Search for the cell housing the specified text and yield its [x, y] center coordinate. 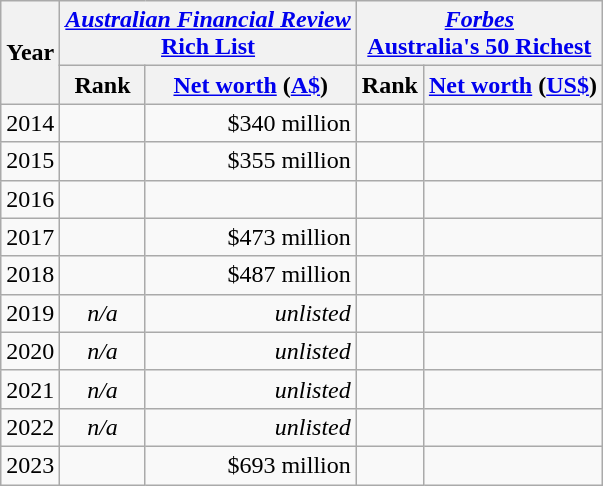
2014 [30, 123]
2015 [30, 161]
ForbesAustralia's 50 Richest [479, 34]
2021 [30, 389]
2018 [30, 275]
2020 [30, 351]
Year [30, 52]
Australian Financial ReviewRich List [208, 34]
$355 million [250, 161]
2022 [30, 427]
$340 million [250, 123]
2016 [30, 199]
2019 [30, 313]
2023 [30, 465]
$487 million [250, 275]
Net worth (A$) [250, 85]
$473 million [250, 237]
$693 million [250, 465]
Net worth (US$) [512, 85]
2017 [30, 237]
